Return [X, Y] of the center of cell containing provided text 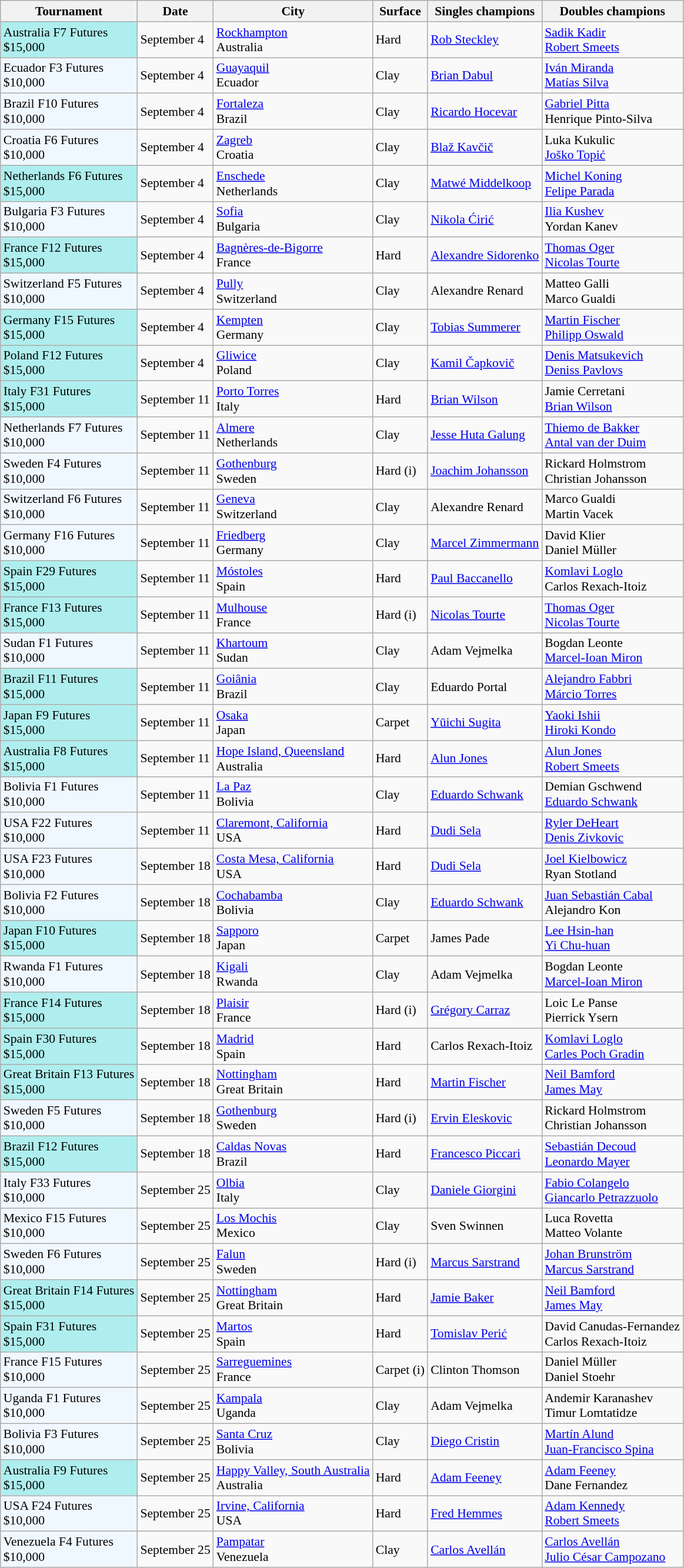
Jamie Cerretani Brian Wilson [612, 399]
Spain F29 Futures$15,000 [69, 579]
Germany F15 Futures$15,000 [69, 327]
Loic Le Panse Pierrick Ysern [612, 1010]
Luca Rovetta Matteo Volante [612, 1226]
Netherlands F7 Futures$10,000 [69, 435]
Spain F30 Futures$15,000 [69, 1046]
Carpet (i) [400, 1369]
Lee Hsin-han Yi Chu-huan [612, 939]
Australia F9 Futures$15,000 [69, 1477]
Tomislav Perić [485, 1334]
FalunSweden [293, 1262]
Alun Jones Robert Smeets [612, 759]
Los MochisMexico [293, 1226]
City [293, 11]
SarregueminesFrance [293, 1369]
Spain F31 Futures$15,000 [69, 1334]
Switzerland F5 Futures$10,000 [69, 292]
Jesse Huta Galung [485, 435]
Alexandre Sidorenko [485, 255]
Bagnères-de-BigorreFrance [293, 255]
Komlavi Loglo Carlos Rexach-Itoiz [612, 579]
Matteo Galli Marco Gualdi [612, 292]
Sweden F5 Futures$10,000 [69, 1119]
Martin Fischer Philipp Oswald [612, 327]
Komlavi Loglo Carles Poch Gradin [612, 1046]
Rob Steckley [485, 40]
KigaliRwanda [293, 974]
AlmereNetherlands [293, 435]
MóstolesSpain [293, 579]
Italy F31 Futures$15,000 [69, 399]
MulhouseFrance [293, 615]
Yaoki Ishii Hiroki Kondo [612, 722]
David Klier Daniel Müller [612, 543]
Adam Kennedy Robert Smeets [612, 1514]
Thiemo de Bakker Antal van der Duim [612, 435]
Porto TorresItaly [293, 399]
Germany F16 Futures$10,000 [69, 543]
EnschedeNetherlands [293, 184]
USA F22 Futures$10,000 [69, 830]
Tournament [69, 11]
Venezuela F4 Futures$10,000 [69, 1549]
Marco Gualdi Martin Vacek [612, 507]
Eduardo Portal [485, 687]
CochabambaBolivia [293, 902]
Clinton Thomson [485, 1369]
Johan Brunström Marcus Sarstrand [612, 1262]
Gabriel Pitta Henrique Pinto-Silva [612, 112]
Date [175, 11]
Martín Alund Juan-Francisco Spina [612, 1442]
Yūichi Sugita [485, 722]
Alun Jones [485, 759]
Juan Sebastián Cabal Alejandro Kon [612, 902]
Bolivia F1 Futures$10,000 [69, 794]
Bulgaria F3 Futures$10,000 [69, 219]
MartosSpain [293, 1334]
Italy F33 Futures$10,000 [69, 1190]
Sweden F4 Futures$10,000 [69, 471]
Caldas NovasBrazil [293, 1154]
Carlos Avellán [485, 1549]
Bolivia F2 Futures$10,000 [69, 902]
Tobias Summerer [485, 327]
Surface [400, 11]
Iván Miranda Matías Silva [612, 75]
Brian Dabul [485, 75]
Sweden F6 Futures$10,000 [69, 1262]
Joel Kielbowicz Ryan Stotland [612, 867]
Fred Hemmes [485, 1514]
Poland F12 Futures$15,000 [69, 363]
Bolivia F3 Futures$10,000 [69, 1442]
Francesco Piccari [485, 1154]
Netherlands F6 Futures$15,000 [69, 184]
Rwanda F1 Futures$10,000 [69, 974]
Croatia F6 Futures$10,000 [69, 147]
Mexico F15 Futures$10,000 [69, 1226]
KampalaUganda [293, 1406]
MadridSpain [293, 1046]
Sven Swinnen [485, 1226]
SapporoJapan [293, 939]
France F13 Futures$15,000 [69, 615]
USA F23 Futures$10,000 [69, 867]
Hope Island, QueenslandAustralia [293, 759]
Brazil F11 Futures$15,000 [69, 687]
GoiâniaBrazil [293, 687]
Doubles champions [612, 11]
Uganda F1 Futures$10,000 [69, 1406]
Fabio Colangelo Giancarlo Petrazzuolo [612, 1190]
Andemir Karanashev Timur Lomtatidze [612, 1406]
David Canudas-Fernandez Carlos Rexach-Itoiz [612, 1334]
OsakaJapan [293, 722]
Costa Mesa, CaliforniaUSA [293, 867]
KhartoumSudan [293, 650]
PullySwitzerland [293, 292]
Sebastián Decoud Leonardo Mayer [612, 1154]
France F15 Futures$10,000 [69, 1369]
Denis Matsukevich Deniss Pavlovs [612, 363]
Ricardo Hocevar [485, 112]
Luka Kukulic Joško Topić [612, 147]
OlbiaItaly [293, 1190]
RockhamptonAustralia [293, 40]
Marcus Sarstrand [485, 1262]
Ilia Kushev Yordan Kanev [612, 219]
Alejandro Fabbri Márcio Torres [612, 687]
Ryler DeHeart Denis Zivkovic [612, 830]
GliwicePoland [293, 363]
Brazil F10 Futures$10,000 [69, 112]
Diego Cristin [485, 1442]
Japan F9 Futures$15,000 [69, 722]
France F12 Futures$15,000 [69, 255]
Jamie Baker [485, 1297]
La PazBolivia [293, 794]
Joachim Johansson [485, 471]
Ervin Eleskovic [485, 1119]
Daniel Müller Daniel Stoehr [612, 1369]
Ecuador F3 Futures$10,000 [69, 75]
James Pade [485, 939]
Great Britain F13 Futures$15,000 [69, 1082]
Claremont, CaliforniaUSA [293, 830]
Daniele Giorgini [485, 1190]
Sadik Kadir Robert Smeets [612, 40]
Singles champions [485, 11]
Nicolas Tourte [485, 615]
FortalezaBrazil [293, 112]
Irvine, CaliforniaUSA [293, 1514]
Santa CruzBolivia [293, 1442]
Demian Gschwend Eduardo Schwank [612, 794]
Blaž Kavčič [485, 147]
Matwé Middelkoop [485, 184]
Kamil Čapkovič [485, 363]
GenevaSwitzerland [293, 507]
Carlos Avellán Julio César Campozano [612, 1549]
PlaisirFrance [293, 1010]
GuayaquilEcuador [293, 75]
Paul Baccanello [485, 579]
Martin Fischer [485, 1082]
Nikola Ćirić [485, 219]
Happy Valley, South AustraliaAustralia [293, 1477]
France F14 Futures$15,000 [69, 1010]
Adam Feeney Dane Fernandez [612, 1477]
Sudan F1 Futures$10,000 [69, 650]
Brian Wilson [485, 399]
Australia F7 Futures$15,000 [69, 40]
FriedbergGermany [293, 543]
Adam Feeney [485, 1477]
USA F24 Futures$10,000 [69, 1514]
KemptenGermany [293, 327]
Michel Koning Felipe Parada [612, 184]
SofiaBulgaria [293, 219]
PampatarVenezuela [293, 1549]
Marcel Zimmermann [485, 543]
ZagrebCroatia [293, 147]
Carlos Rexach-Itoiz [485, 1046]
Japan F10 Futures$15,000 [69, 939]
Switzerland F6 Futures$10,000 [69, 507]
Brazil F12 Futures$15,000 [69, 1154]
Grégory Carraz [485, 1010]
Australia F8 Futures$15,000 [69, 759]
Great Britain F14 Futures$15,000 [69, 1297]
